From the cell containing the given text, extract its center point as [x, y] coordinate. 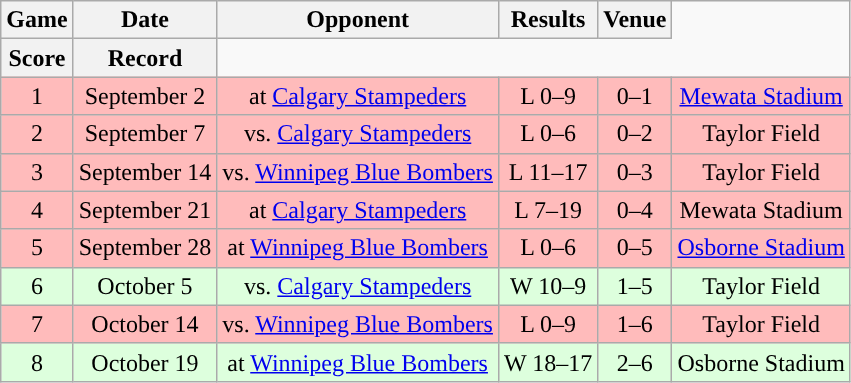
September 2 [145, 96]
L 11–17 [548, 172]
September 28 [145, 248]
Results [548, 20]
2–6 [635, 362]
W 10–9 [548, 286]
3 [37, 172]
L 7–19 [548, 210]
October 19 [145, 362]
September 21 [145, 210]
4 [37, 210]
September 7 [145, 134]
Game [37, 20]
7 [37, 324]
September 14 [145, 172]
Venue [635, 20]
1 [37, 96]
6 [37, 286]
Date [145, 20]
2 [37, 134]
0–1 [635, 96]
Score [37, 58]
W 18–17 [548, 362]
0–2 [635, 134]
1–6 [635, 324]
October 5 [145, 286]
5 [37, 248]
0–5 [635, 248]
0–3 [635, 172]
October 14 [145, 324]
0–4 [635, 210]
Opponent [358, 20]
8 [37, 362]
Record [145, 58]
1–5 [635, 286]
